Return [X, Y] of the center of cell containing provided text 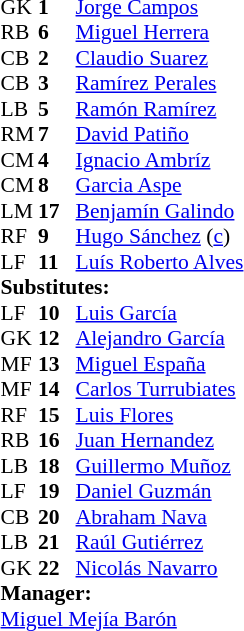
Hugo Sánchez (c) [160, 237]
Claudio Suarez [160, 58]
RM [20, 135]
Juan Hernandez [160, 441]
Carlos Turrubiates [160, 389]
Luis García [160, 313]
Luís Roberto Alves [160, 262]
Substitutes: [122, 287]
Daniel Guzmán [160, 491]
Miguel España [160, 364]
5 [57, 109]
Ramírez Perales [160, 83]
15 [57, 415]
Miguel Herrera [160, 33]
10 [57, 313]
Ramón Ramírez [160, 109]
13 [57, 364]
Nicolás Navarro [160, 568]
20 [57, 517]
Raúl Gutiérrez [160, 543]
16 [57, 441]
LM [20, 211]
7 [57, 135]
Benjamín Galindo [160, 211]
Garcia Aspe [160, 185]
8 [57, 185]
4 [57, 160]
12 [57, 339]
3 [57, 83]
22 [57, 568]
Abraham Nava [160, 517]
2 [57, 58]
Luis Flores [160, 415]
11 [57, 262]
David Patiño [160, 135]
21 [57, 543]
17 [57, 211]
Guillermo Muñoz [160, 466]
Alejandro García [160, 339]
6 [57, 33]
Manager: [122, 593]
Ignacio Ambríz [160, 160]
18 [57, 466]
9 [57, 237]
14 [57, 389]
19 [57, 491]
